Capture the cell that displays the provided text and extract its (x, y) central coordinate. 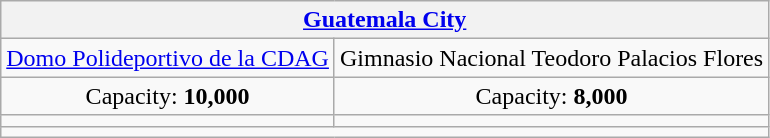
Guatemala City (385, 20)
Capacity: 8,000 (551, 96)
Capacity: 10,000 (168, 96)
Domo Polideportivo de la CDAG (168, 58)
Gimnasio Nacional Teodoro Palacios Flores (551, 58)
